Capture the cell that displays the provided text and extract its (X, Y) central coordinate. 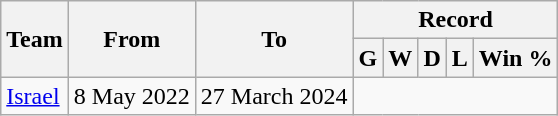
27 March 2024 (274, 96)
L (460, 58)
Win % (516, 58)
Record (456, 20)
Team (35, 39)
Israel (35, 96)
8 May 2022 (132, 96)
From (132, 39)
W (400, 58)
To (274, 39)
D (432, 58)
G (368, 58)
